Scan for the cell matching the given text and deliver its [x, y] coordinate at center. 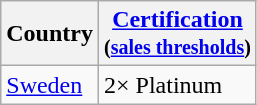
2× Platinum [177, 85]
Sweden [50, 85]
Certification(sales thresholds) [177, 34]
Country [50, 34]
